Return the (X, Y) coordinate for the center point of the cell that contains the specified text.  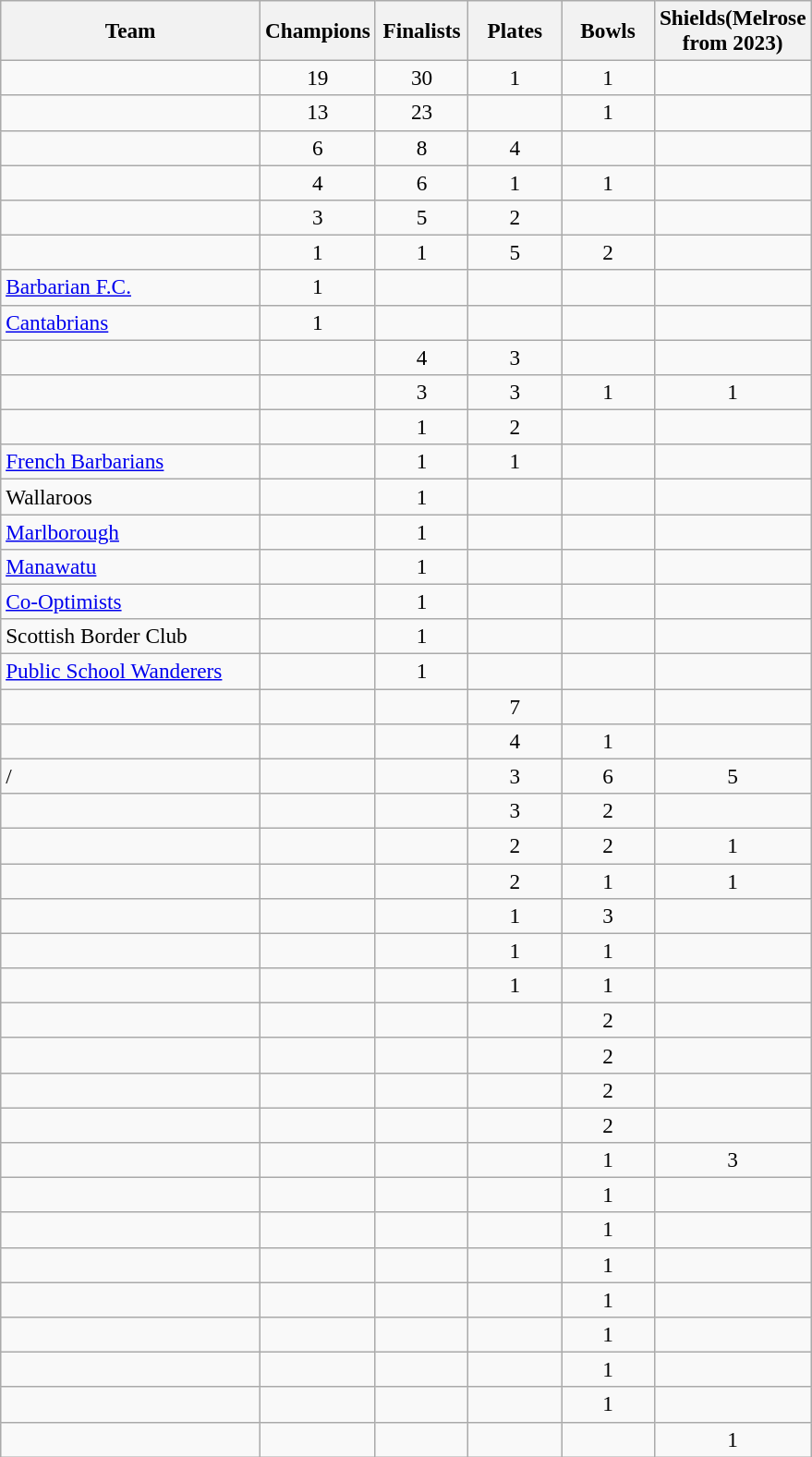
Shields(Melrose from 2023) (732, 30)
Scottish Border Club (131, 637)
8 (421, 148)
Barbarian F.C. (131, 287)
30 (421, 78)
Champions (318, 30)
13 (318, 113)
French Barbarians (131, 462)
Finalists (421, 30)
Marlborough (131, 531)
23 (421, 113)
Team (131, 30)
/ (131, 776)
Co-Optimists (131, 601)
Bowls (608, 30)
7 (515, 706)
Public School Wanderers (131, 671)
Cantabrians (131, 322)
Wallaroos (131, 496)
Plates (515, 30)
Manawatu (131, 566)
19 (318, 78)
